Extract the [x, y] coordinate from the center of the cell holding the provided text.  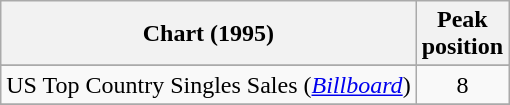
Chart (1995) [208, 34]
Peakposition [462, 34]
US Top Country Singles Sales (Billboard) [208, 85]
8 [462, 85]
